Return (X, Y) of the center of cell containing provided text 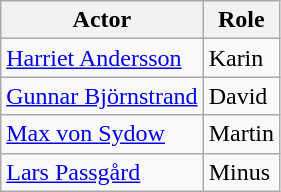
Gunnar Björnstrand (102, 96)
Minus (241, 172)
Lars Passgård (102, 172)
David (241, 96)
Martin (241, 134)
Max von Sydow (102, 134)
Role (241, 20)
Actor (102, 20)
Karin (241, 58)
Harriet Andersson (102, 58)
